Pinpoint the cell where the given text exists, returning its [x, y] midpoint coordinate. 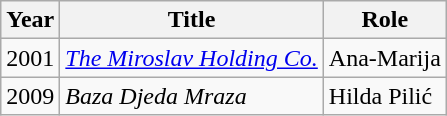
2009 [30, 96]
2001 [30, 58]
The Miroslav Holding Co. [192, 58]
Ana-Marija [384, 58]
Role [384, 20]
Title [192, 20]
Hilda Pilić [384, 96]
Baza Djeda Mraza [192, 96]
Year [30, 20]
